Identify which cell holds the provided text, then report its (X, Y) central coordinate. 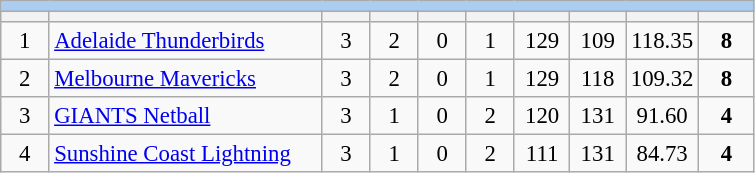
Sunshine Coast Lightning (186, 154)
GIANTS Netball (186, 116)
109.32 (662, 79)
118 (598, 79)
84.73 (662, 154)
111 (542, 154)
118.35 (662, 41)
91.60 (662, 116)
Adelaide Thunderbirds (186, 41)
109 (598, 41)
Melbourne Mavericks (186, 79)
120 (542, 116)
